Capture the cell that displays the provided text and extract its [x, y] central coordinate. 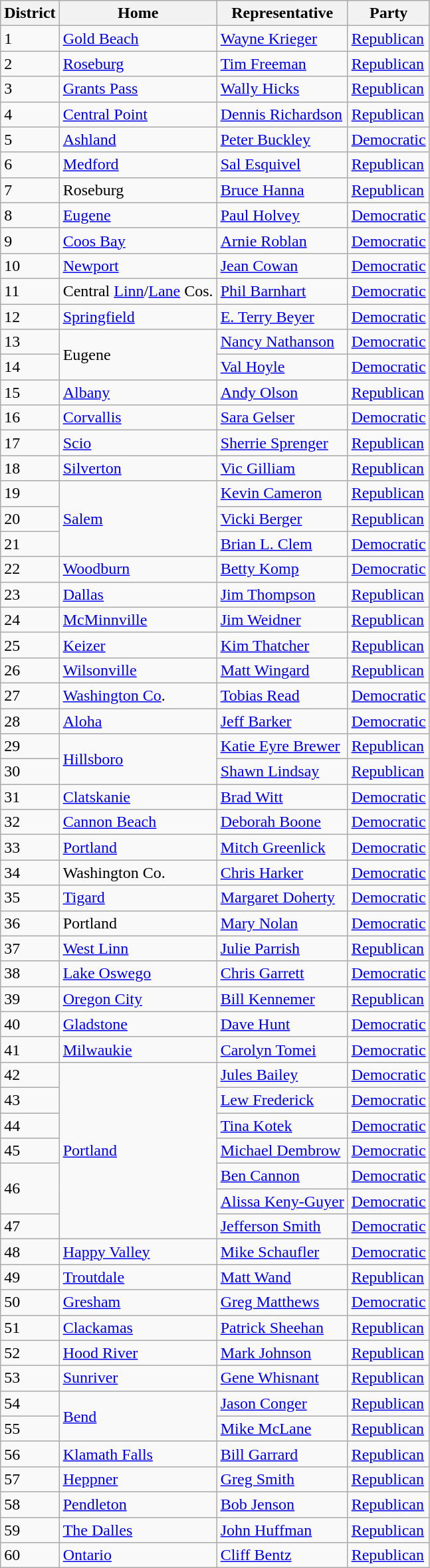
2 [30, 64]
Jason Conger [282, 1403]
Jim Thompson [282, 594]
52 [30, 1353]
Bob Jenson [282, 1504]
57 [30, 1479]
4 [30, 114]
Woodburn [138, 569]
Michael Dembrow [282, 1151]
Bruce Hanna [282, 190]
Representative [282, 13]
Coos Bay [138, 240]
Gold Beach [138, 39]
Gladstone [138, 1024]
Party [388, 13]
21 [30, 544]
Hillsboro [138, 759]
27 [30, 695]
Heppner [138, 1479]
Alissa Keny-Guyer [282, 1201]
53 [30, 1378]
Oregon City [138, 999]
60 [30, 1555]
Jim Weidner [282, 620]
Brian L. Clem [282, 544]
6 [30, 165]
Wally Hicks [282, 89]
Sunriver [138, 1378]
Cannon Beach [138, 822]
Sal Esquivel [282, 165]
Sara Gelser [282, 418]
11 [30, 291]
Clackamas [138, 1328]
Val Hoyle [282, 367]
Clatskanie [138, 797]
48 [30, 1252]
45 [30, 1151]
33 [30, 847]
Wilsonville [138, 670]
Silverton [138, 468]
District [30, 13]
17 [30, 443]
Matt Wand [282, 1277]
Kim Thatcher [282, 645]
7 [30, 190]
Albany [138, 392]
Lew Frederick [282, 1100]
22 [30, 569]
14 [30, 367]
58 [30, 1504]
Salem [138, 519]
10 [30, 266]
Vic Gilliam [282, 468]
55 [30, 1429]
Mary Nolan [282, 923]
Gresham [138, 1302]
Peter Buckley [282, 139]
46 [30, 1189]
Nancy Nathanson [282, 342]
Deborah Boone [282, 822]
Tobias Read [282, 695]
Troutdale [138, 1277]
Paul Holvey [282, 215]
44 [30, 1126]
8 [30, 215]
Lake Oswego [138, 974]
37 [30, 948]
36 [30, 923]
30 [30, 772]
Central Point [138, 114]
Bend [138, 1416]
28 [30, 721]
Mike McLane [282, 1429]
42 [30, 1075]
Grants Pass [138, 89]
20 [30, 519]
Scio [138, 443]
5 [30, 139]
Chris Garrett [282, 974]
Ontario [138, 1555]
34 [30, 873]
Jeff Barker [282, 721]
59 [30, 1529]
Katie Eyre Brewer [282, 746]
Newport [138, 266]
Dallas [138, 594]
West Linn [138, 948]
32 [30, 822]
John Huffman [282, 1529]
25 [30, 645]
50 [30, 1302]
Ben Cannon [282, 1176]
Greg Smith [282, 1479]
54 [30, 1403]
Tina Kotek [282, 1126]
Medford [138, 165]
26 [30, 670]
Tigard [138, 898]
Jules Bailey [282, 1075]
16 [30, 418]
Jean Cowan [282, 266]
41 [30, 1049]
McMinnville [138, 620]
Central Linn/Lane Cos. [138, 291]
Carolyn Tomei [282, 1049]
35 [30, 898]
18 [30, 468]
49 [30, 1277]
Brad Witt [282, 797]
Corvallis [138, 418]
23 [30, 594]
Hood River [138, 1353]
Dave Hunt [282, 1024]
13 [30, 342]
Greg Matthews [282, 1302]
E. Terry Beyer [282, 317]
3 [30, 89]
38 [30, 974]
1 [30, 39]
Springfield [138, 317]
Aloha [138, 721]
The Dalles [138, 1529]
29 [30, 746]
Keizer [138, 645]
Mark Johnson [282, 1353]
Klamath Falls [138, 1454]
Bill Kennemer [282, 999]
Ashland [138, 139]
Cliff Bentz [282, 1555]
19 [30, 493]
Jefferson Smith [282, 1227]
Milwaukie [138, 1049]
47 [30, 1227]
43 [30, 1100]
Betty Komp [282, 569]
24 [30, 620]
51 [30, 1328]
Happy Valley [138, 1252]
12 [30, 317]
31 [30, 797]
Mike Schaufler [282, 1252]
Patrick Sheehan [282, 1328]
Gene Whisnant [282, 1378]
56 [30, 1454]
Sherrie Sprenger [282, 443]
Margaret Doherty [282, 898]
9 [30, 240]
15 [30, 392]
40 [30, 1024]
Arnie Roblan [282, 240]
Bill Garrard [282, 1454]
Shawn Lindsay [282, 772]
Chris Harker [282, 873]
Wayne Krieger [282, 39]
Kevin Cameron [282, 493]
Dennis Richardson [282, 114]
39 [30, 999]
Matt Wingard [282, 670]
Mitch Greenlick [282, 847]
Julie Parrish [282, 948]
Tim Freeman [282, 64]
Andy Olson [282, 392]
Vicki Berger [282, 519]
Phil Barnhart [282, 291]
Home [138, 13]
Pendleton [138, 1504]
